Search for the cell housing the specified text and yield its (X, Y) center coordinate. 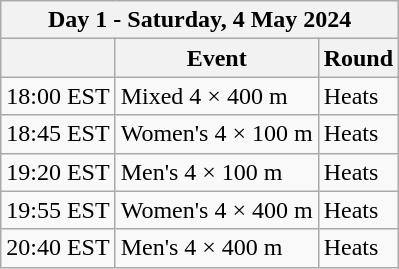
Round (358, 58)
18:00 EST (58, 96)
19:20 EST (58, 172)
Event (216, 58)
19:55 EST (58, 210)
Men's 4 × 100 m (216, 172)
Women's 4 × 100 m (216, 134)
Men's 4 × 400 m (216, 248)
Women's 4 × 400 m (216, 210)
Day 1 - Saturday, 4 May 2024 (200, 20)
18:45 EST (58, 134)
20:40 EST (58, 248)
Mixed 4 × 400 m (216, 96)
